Search for the cell housing the specified text and yield its (X, Y) center coordinate. 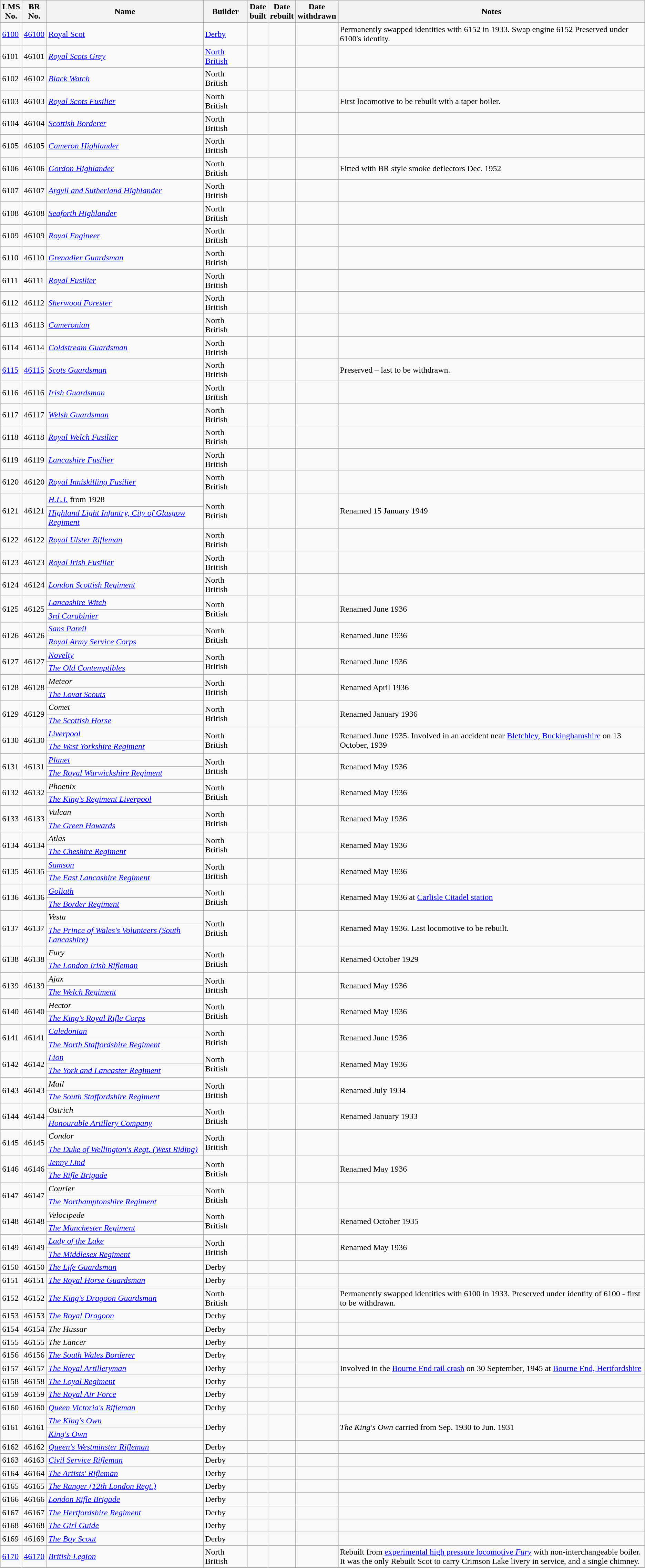
46117 (34, 415)
46121 (34, 511)
46164 (34, 1473)
Seaforth Highlander (125, 213)
The King's Royal Rifle Corps (125, 1018)
6157 (11, 1368)
6142 (11, 1064)
6102 (11, 79)
46128 (34, 688)
The Northamptonshire Regiment (125, 1202)
46105 (34, 146)
Scots Guardsman (125, 370)
The Green Howards (125, 825)
King's Own (125, 1434)
Samson (125, 865)
Fitted with BR style smoke deflectors Dec. 1952 (491, 168)
6160 (11, 1408)
The Loyal Regiment (125, 1381)
The London Irish Rifleman (125, 966)
Liverpool (125, 734)
The Life Guardsman (125, 1267)
46137 (34, 928)
46139 (34, 985)
46158 (34, 1381)
Lancashire Witch (125, 602)
6162 (11, 1447)
46142 (34, 1064)
6116 (11, 393)
6152 (11, 1298)
The South Staffordshire Regiment (125, 1097)
The West Yorkshire Regiment (125, 747)
BRNo. (34, 12)
Novelty (125, 655)
The Royal Air Force (125, 1394)
The Cheshire Regiment (125, 852)
The Border Regiment (125, 904)
46156 (34, 1355)
6147 (11, 1195)
Builder (225, 12)
6119 (11, 459)
Lady of the Lake (125, 1241)
Atlas (125, 839)
6109 (11, 236)
Velocipede (125, 1215)
6158 (11, 1381)
46125 (34, 609)
Permanently swapped identities with 6100 in 1933. Preserved under identity of 6100 - first to be withdrawn. (491, 1298)
Honourable Artillery Company (125, 1123)
Royal Scots Fusilier (125, 101)
46108 (34, 213)
Planet (125, 760)
46144 (34, 1117)
46146 (34, 1169)
Condor (125, 1136)
Irish Guardsman (125, 393)
6140 (11, 1011)
6141 (11, 1038)
6133 (11, 819)
The Lovat Scouts (125, 694)
46169 (34, 1539)
46136 (34, 897)
6105 (11, 146)
The North Staffordshire Regiment (125, 1045)
46115 (34, 370)
6125 (11, 609)
Preserved – last to be withdrawn. (491, 370)
Royal Ulster Rifleman (125, 540)
46141 (34, 1038)
6107 (11, 191)
46151 (34, 1280)
6132 (11, 792)
Scottish Borderer (125, 123)
Hector (125, 1005)
Royal Engineer (125, 236)
Royal Fusilier (125, 280)
Permanently swapped identities with 6152 in 1933. Swap engine 6152 Preserved under 6100's identity. (491, 34)
Lion (125, 1058)
46150 (34, 1267)
6112 (11, 303)
Queen Victoria's Rifleman (125, 1408)
Datebuilt (258, 12)
6159 (11, 1394)
46132 (34, 792)
46140 (34, 1011)
The Middlesex Regiment (125, 1254)
6169 (11, 1539)
The Rifle Brigade (125, 1175)
6122 (11, 540)
Datewithdrawn (317, 12)
46113 (34, 325)
The Royal Horse Guardsman (125, 1280)
46166 (34, 1499)
46103 (34, 101)
LMSNo. (11, 12)
6148 (11, 1221)
The Manchester Regiment (125, 1228)
6154 (11, 1329)
The Prince of Wales's Volunteers (South Lancashire) (125, 935)
46110 (34, 258)
46145 (34, 1143)
The Hertfordshire Regiment (125, 1513)
Renamed May 1936 at Carlisle Citadel station (491, 897)
46170 (34, 1557)
Meteor (125, 681)
The Royal Artilleryman (125, 1368)
Name (125, 12)
6138 (11, 959)
6113 (11, 325)
46124 (34, 585)
H.L.I. from 1928 (125, 500)
46130 (34, 740)
The Royal Warwickshire Regiment (125, 773)
46122 (34, 540)
6101 (11, 56)
Royal Irish Fusilier (125, 562)
6134 (11, 845)
Renamed April 1936 (491, 688)
Grenadier Guardsman (125, 258)
46168 (34, 1526)
Vulcan (125, 812)
6168 (11, 1526)
6167 (11, 1513)
6139 (11, 985)
Renamed October 1929 (491, 959)
46119 (34, 459)
Renamed January 1933 (491, 1117)
Ajax (125, 979)
6146 (11, 1169)
Renamed 15 January 1949 (491, 511)
46127 (34, 662)
46143 (34, 1090)
Royal Army Service Corps (125, 642)
46118 (34, 437)
6110 (11, 258)
The York and Lancaster Regiment (125, 1071)
46106 (34, 168)
Cameronian (125, 325)
Black Watch (125, 79)
The Welch Regiment (125, 992)
46107 (34, 191)
46111 (34, 280)
6170 (11, 1557)
Daterebuilt (282, 12)
6155 (11, 1342)
Fury (125, 953)
The Boy Scout (125, 1539)
Phoenix (125, 786)
The Ranger (12th London Regt.) (125, 1486)
Highland Light Infantry, City of Glasgow Regiment (125, 517)
Coldstream Guardsman (125, 348)
Vesta (125, 917)
46104 (34, 123)
6106 (11, 168)
Royal Scots Grey (125, 56)
The East Lancashire Regiment (125, 878)
The Girl Guide (125, 1526)
Renamed January 1936 (491, 714)
6126 (11, 635)
6128 (11, 688)
46153 (34, 1316)
6161 (11, 1427)
Civil Service Rifleman (125, 1460)
The Lancer (125, 1342)
6144 (11, 1117)
46163 (34, 1460)
46155 (34, 1342)
6104 (11, 123)
The Scottish Horse (125, 720)
Renamed June 1935. Involved in an accident near Bletchley, Buckinghamshire on 13 October, 1939 (491, 740)
Courier (125, 1188)
6135 (11, 871)
46129 (34, 714)
The South Wales Borderer (125, 1355)
6137 (11, 928)
The King's Own (125, 1421)
46148 (34, 1221)
Gordon Highlander (125, 168)
Renamed May 1936. Last locomotive to be rebuilt. (491, 928)
6115 (11, 370)
Goliath (125, 891)
Ostrich (125, 1110)
46114 (34, 348)
46160 (34, 1408)
6136 (11, 897)
The Old Contemptibles (125, 668)
The Duke of Wellington's Regt. (West Riding) (125, 1149)
Royal Scot (125, 34)
6163 (11, 1460)
46100 (34, 34)
46133 (34, 819)
46135 (34, 871)
3rd Carabinier (125, 615)
6145 (11, 1143)
6120 (11, 482)
Mail (125, 1084)
46120 (34, 482)
6166 (11, 1499)
46159 (34, 1394)
6130 (11, 740)
The King's Dragoon Guardsman (125, 1298)
The Hussar (125, 1329)
46167 (34, 1513)
6100 (11, 34)
46161 (34, 1427)
6121 (11, 511)
6164 (11, 1473)
46138 (34, 959)
Lancashire Fusilier (125, 459)
6143 (11, 1090)
The King's Own carried from Sep. 1930 to Jun. 1931 (491, 1427)
Caledonian (125, 1031)
46109 (34, 236)
First locomotive to be rebuilt with a taper boiler. (491, 101)
Sherwood Forester (125, 303)
Cameron Highlander (125, 146)
Royal Welch Fusilier (125, 437)
6114 (11, 348)
The Artists' Rifleman (125, 1473)
6123 (11, 562)
6117 (11, 415)
Renamed July 1934 (491, 1090)
British Legion (125, 1557)
46101 (34, 56)
6156 (11, 1355)
Royal Inniskilling Fusilier (125, 482)
Queen's Westminster Rifleman (125, 1447)
46154 (34, 1329)
Argyll and Sutherland Highlander (125, 191)
London Rifle Brigade (125, 1499)
6150 (11, 1267)
46126 (34, 635)
46131 (34, 766)
46112 (34, 303)
Involved in the Bourne End rail crash on 30 September, 1945 at Bourne End, Hertfordshire (491, 1368)
46123 (34, 562)
6153 (11, 1316)
6131 (11, 766)
46157 (34, 1368)
Notes (491, 12)
6129 (11, 714)
6103 (11, 101)
46147 (34, 1195)
The King's Regiment Liverpool (125, 799)
Welsh Guardsman (125, 415)
Sans Pareil (125, 629)
46116 (34, 393)
6111 (11, 280)
6124 (11, 585)
46134 (34, 845)
6151 (11, 1280)
The Royal Dragoon (125, 1316)
London Scottish Regiment (125, 585)
6118 (11, 437)
46149 (34, 1247)
Jenny Lind (125, 1162)
Renamed October 1935 (491, 1221)
6149 (11, 1247)
46165 (34, 1486)
46102 (34, 79)
46152 (34, 1298)
6127 (11, 662)
6165 (11, 1486)
46162 (34, 1447)
Comet (125, 707)
6108 (11, 213)
